Capture the cell that displays the provided text and extract its (X, Y) central coordinate. 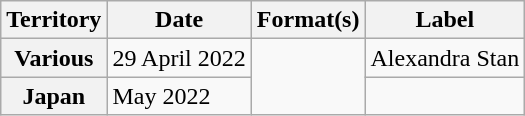
Territory (54, 20)
May 2022 (179, 96)
29 April 2022 (179, 58)
Label (445, 20)
Various (54, 58)
Format(s) (308, 20)
Japan (54, 96)
Date (179, 20)
Alexandra Stan (445, 58)
